From the cell containing the given text, extract its center point as [x, y] coordinate. 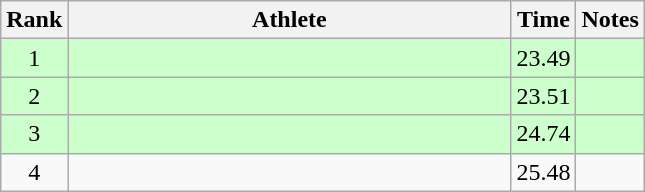
2 [34, 96]
Time [544, 20]
Notes [610, 20]
23.49 [544, 58]
Athlete [290, 20]
24.74 [544, 134]
25.48 [544, 172]
1 [34, 58]
23.51 [544, 96]
Rank [34, 20]
3 [34, 134]
4 [34, 172]
